For the text-containing cell, return its midpoint in [X, Y] coordinate format. 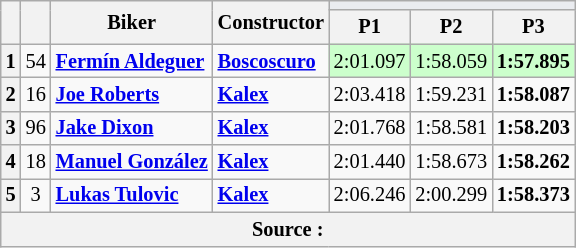
P3 [534, 27]
16 [36, 94]
1 [11, 61]
Biker [132, 22]
2:01.768 [370, 128]
2:06.246 [370, 195]
1:58.059 [451, 61]
1:57.895 [534, 61]
1:58.203 [534, 128]
1:59.231 [451, 94]
Fermín Aldeguer [132, 61]
2:00.299 [451, 195]
1:58.673 [451, 162]
2:01.097 [370, 61]
Manuel González [132, 162]
4 [11, 162]
2:03.418 [370, 94]
Jake Dixon [132, 128]
P2 [451, 27]
1:58.087 [534, 94]
54 [36, 61]
5 [11, 195]
Boscoscuro [271, 61]
2 [11, 94]
1:58.373 [534, 195]
96 [36, 128]
Lukas Tulovic [132, 195]
18 [36, 162]
1:58.262 [534, 162]
Joe Roberts [132, 94]
Source : [288, 229]
2:01.440 [370, 162]
Constructor [271, 22]
1:58.581 [451, 128]
P1 [370, 27]
